Locate the cell with the specified text and output its (x, y) center coordinate. 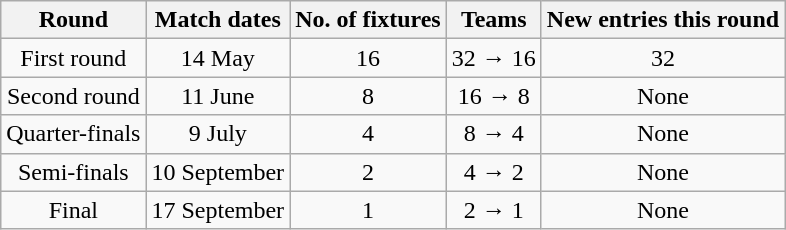
No. of fixtures (368, 20)
4 (368, 134)
Match dates (218, 20)
11 June (218, 96)
10 September (218, 172)
1 (368, 210)
9 July (218, 134)
8 (368, 96)
Semi-finals (74, 172)
Final (74, 210)
Quarter-finals (74, 134)
First round (74, 58)
16 → 8 (494, 96)
17 September (218, 210)
New entries this round (662, 20)
Second round (74, 96)
Round (74, 20)
32 (662, 58)
8 → 4 (494, 134)
16 (368, 58)
2 → 1 (494, 210)
2 (368, 172)
32 → 16 (494, 58)
4 → 2 (494, 172)
Teams (494, 20)
14 May (218, 58)
